Extract the (x, y) coordinate from the center of the cell holding the provided text.  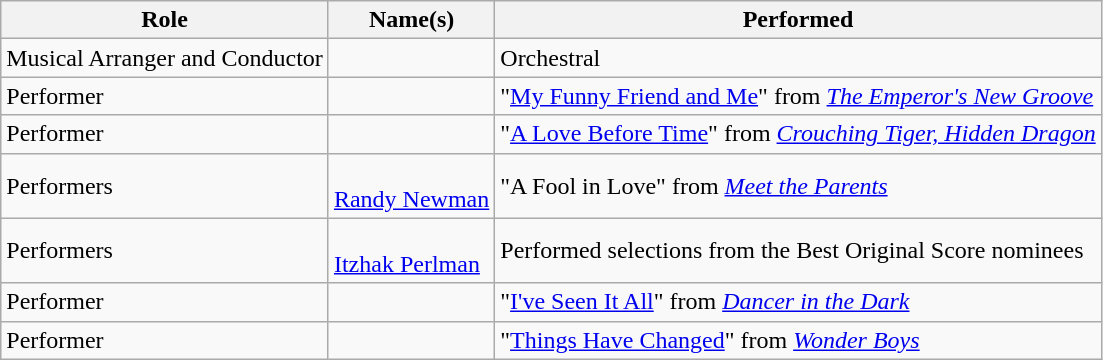
Performed (798, 20)
"A Fool in Love" from Meet the Parents (798, 186)
Name(s) (411, 20)
Randy Newman (411, 186)
Orchestral (798, 58)
"My Funny Friend and Me" from The Emperor's New Groove (798, 96)
Role (165, 20)
"I've Seen It All" from Dancer in the Dark (798, 302)
"Things Have Changed" from Wonder Boys (798, 340)
Musical Arranger and Conductor (165, 58)
Itzhak Perlman (411, 250)
Performed selections from the Best Original Score nominees (798, 250)
"A Love Before Time" from Crouching Tiger, Hidden Dragon (798, 134)
